Return the (X, Y) coordinate for the center point of the cell that contains the specified text.  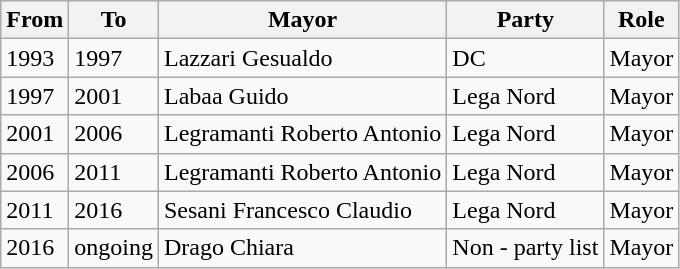
Labaa Guido (302, 96)
1993 (35, 58)
Role (642, 20)
ongoing (114, 248)
Party (526, 20)
Non - party list (526, 248)
DC (526, 58)
To (114, 20)
Drago Chiara (302, 248)
From (35, 20)
Lazzari Gesualdo (302, 58)
Sesani Francesco Claudio (302, 210)
